Extract the [x, y] coordinate from the center of the cell holding the provided text.  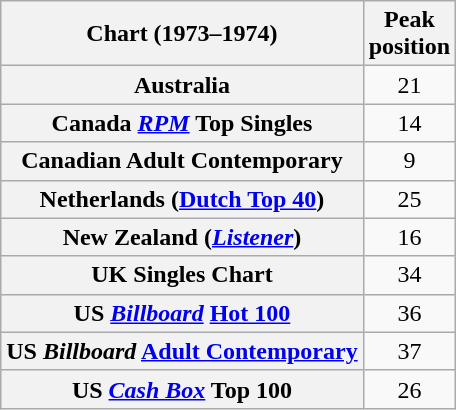
Canada RPM Top Singles [182, 123]
Chart (1973–1974) [182, 34]
37 [409, 351]
34 [409, 275]
Peakposition [409, 34]
14 [409, 123]
US Cash Box Top 100 [182, 389]
36 [409, 313]
Australia [182, 85]
9 [409, 161]
21 [409, 85]
UK Singles Chart [182, 275]
US Billboard Adult Contemporary [182, 351]
Canadian Adult Contemporary [182, 161]
26 [409, 389]
Netherlands (Dutch Top 40) [182, 199]
US Billboard Hot 100 [182, 313]
16 [409, 237]
New Zealand (Listener) [182, 237]
25 [409, 199]
